Locate the cell with the specified text and output its [x, y] center coordinate. 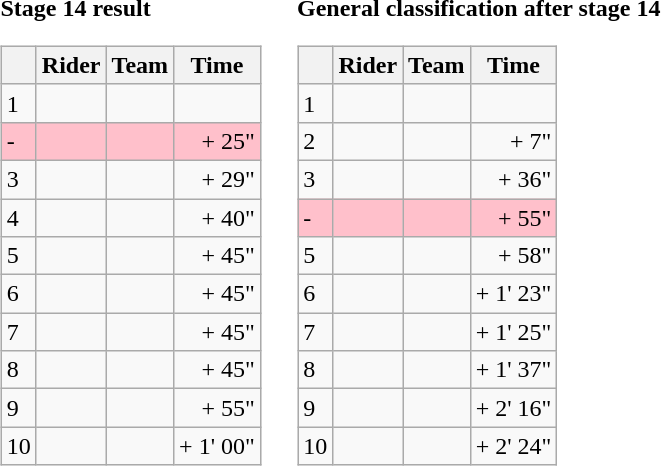
+ 1' 00" [218, 446]
+ 36" [514, 179]
+ 7" [514, 141]
+ 40" [218, 217]
+ 1' 23" [514, 294]
2 [316, 141]
+ 1' 37" [514, 370]
+ 58" [514, 256]
4 [18, 217]
+ 2' 24" [514, 446]
+ 1' 25" [514, 332]
+ 29" [218, 179]
+ 2' 16" [514, 408]
+ 25" [218, 141]
